Detect which cell encompasses the target text, then output its (x, y) center coordinate. 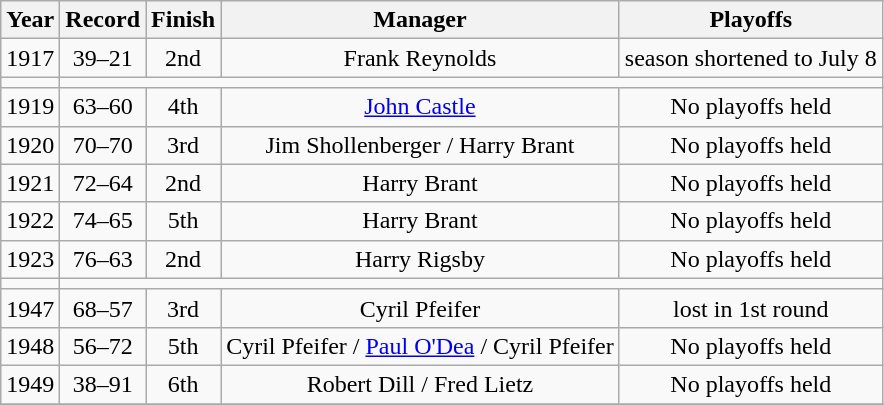
38–91 (103, 384)
Year (30, 20)
1919 (30, 107)
season shortened to July 8 (750, 58)
1948 (30, 346)
56–72 (103, 346)
Playoffs (750, 20)
72–64 (103, 183)
1923 (30, 259)
Cyril Pfeifer (420, 308)
39–21 (103, 58)
Manager (420, 20)
John Castle (420, 107)
1921 (30, 183)
Harry Rigsby (420, 259)
Robert Dill / Fred Lietz (420, 384)
lost in 1st round (750, 308)
76–63 (103, 259)
1917 (30, 58)
Jim Shollenberger / Harry Brant (420, 145)
Finish (184, 20)
1947 (30, 308)
1920 (30, 145)
74–65 (103, 221)
6th (184, 384)
4th (184, 107)
1949 (30, 384)
Frank Reynolds (420, 58)
Cyril Pfeifer / Paul O'Dea / Cyril Pfeifer (420, 346)
70–70 (103, 145)
1922 (30, 221)
68–57 (103, 308)
Record (103, 20)
63–60 (103, 107)
